Scan for the cell matching the given text and deliver its [X, Y] coordinate at center. 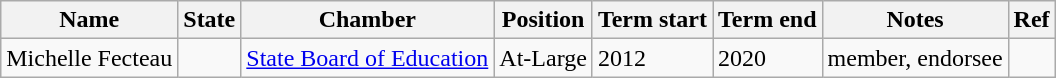
2020 [768, 58]
Chamber [368, 20]
Notes [915, 20]
Term end [768, 20]
Position [544, 20]
Term start [652, 20]
Ref [1032, 20]
member, endorsee [915, 58]
State Board of Education [368, 58]
State [210, 20]
Michelle Fecteau [90, 58]
Name [90, 20]
2012 [652, 58]
At-Large [544, 58]
